Capture the cell that displays the provided text and extract its [x, y] central coordinate. 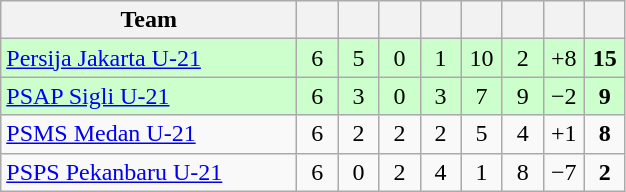
PSPS Pekanbaru U-21 [149, 172]
−7 [564, 172]
7 [482, 96]
PSAP Sigli U-21 [149, 96]
Persija Jakarta U-21 [149, 58]
−2 [564, 96]
10 [482, 58]
Team [149, 20]
+1 [564, 134]
15 [604, 58]
+8 [564, 58]
PSMS Medan U-21 [149, 134]
